Provide the (x, y) coordinate of the cell's center where the given text is located.  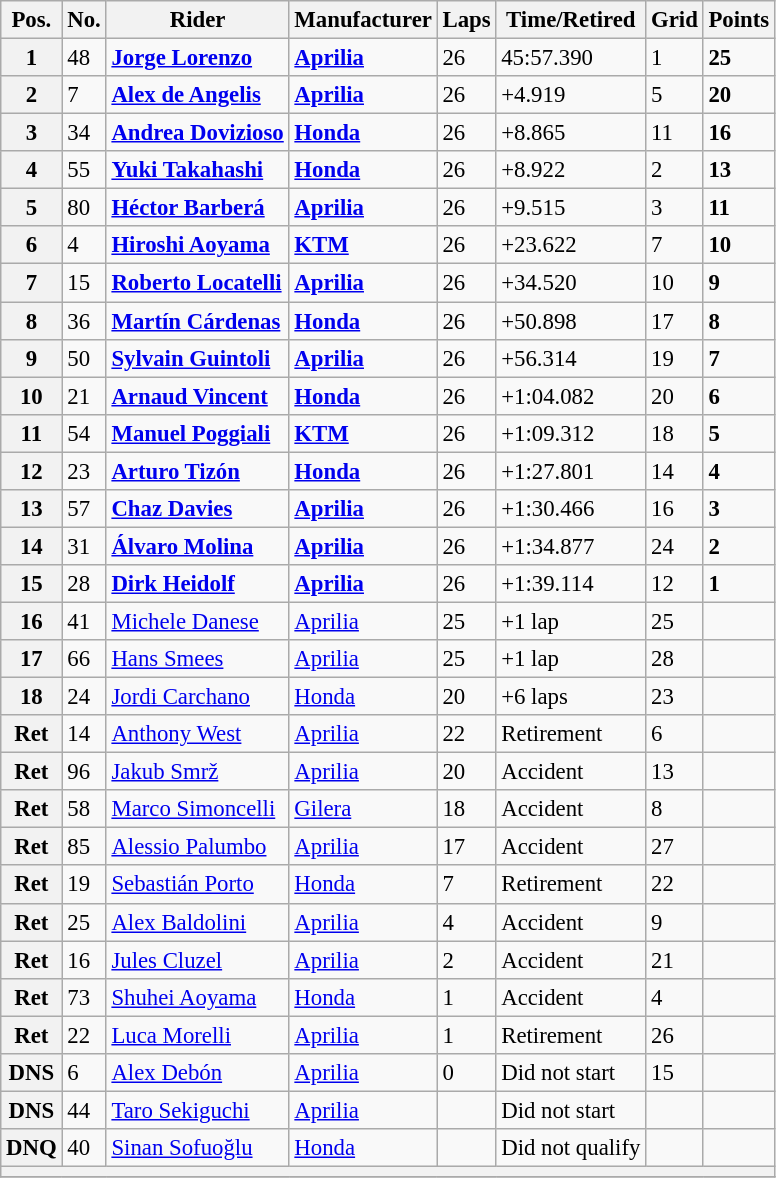
+1:34.877 (571, 546)
85 (84, 847)
Yuki Takahashi (198, 170)
+1:30.466 (571, 509)
DNQ (32, 1148)
Anthony West (198, 734)
Luca Morelli (198, 1035)
58 (84, 809)
50 (84, 358)
Hiroshi Aoyama (198, 245)
Michele Danese (198, 621)
+8.865 (571, 133)
+34.520 (571, 283)
Laps (466, 20)
Alessio Palumbo (198, 847)
41 (84, 621)
Jakub Smrž (198, 772)
+6 laps (571, 697)
+4.919 (571, 95)
Points (738, 20)
+1:09.312 (571, 433)
Álvaro Molina (198, 546)
Alex Baldolini (198, 922)
Shuhei Aoyama (198, 997)
+23.622 (571, 245)
31 (84, 546)
Manufacturer (363, 20)
73 (84, 997)
Héctor Barberá (198, 208)
Jordi Carchano (198, 697)
Marco Simoncelli (198, 809)
54 (84, 433)
45:57.390 (571, 58)
+8.922 (571, 170)
44 (84, 1110)
Pos. (32, 20)
Sinan Sofuoğlu (198, 1148)
Gilera (363, 809)
Taro Sekiguchi (198, 1110)
Andrea Dovizioso (198, 133)
55 (84, 170)
Rider (198, 20)
66 (84, 659)
Chaz Davies (198, 509)
Sebastián Porto (198, 885)
57 (84, 509)
+50.898 (571, 321)
No. (84, 20)
Time/Retired (571, 20)
Hans Smees (198, 659)
+56.314 (571, 358)
+1:27.801 (571, 471)
Dirk Heidolf (198, 584)
Alex de Angelis (198, 95)
0 (466, 1073)
Jules Cluzel (198, 960)
+1:04.082 (571, 396)
96 (84, 772)
+9.515 (571, 208)
Arturo Tizón (198, 471)
36 (84, 321)
Did not qualify (571, 1148)
Arnaud Vincent (198, 396)
Grid (674, 20)
Roberto Locatelli (198, 283)
Jorge Lorenzo (198, 58)
+1:39.114 (571, 584)
Alex Debón (198, 1073)
27 (674, 847)
Sylvain Guintoli (198, 358)
Manuel Poggiali (198, 433)
80 (84, 208)
40 (84, 1148)
34 (84, 133)
48 (84, 58)
Martín Cárdenas (198, 321)
